Capture the cell that displays the provided text and extract its [x, y] central coordinate. 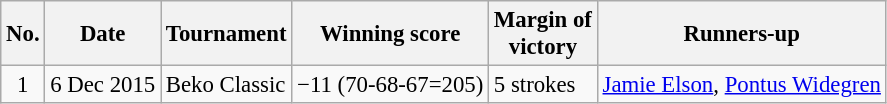
6 Dec 2015 [103, 85]
−11 (70-68-67=205) [390, 85]
1 [23, 85]
Beko Classic [226, 85]
Tournament [226, 34]
Date [103, 34]
Jamie Elson, Pontus Widegren [742, 85]
Winning score [390, 34]
Runners-up [742, 34]
5 strokes [544, 85]
Margin ofvictory [544, 34]
No. [23, 34]
